Capture the cell that displays the provided text and extract its [X, Y] central coordinate. 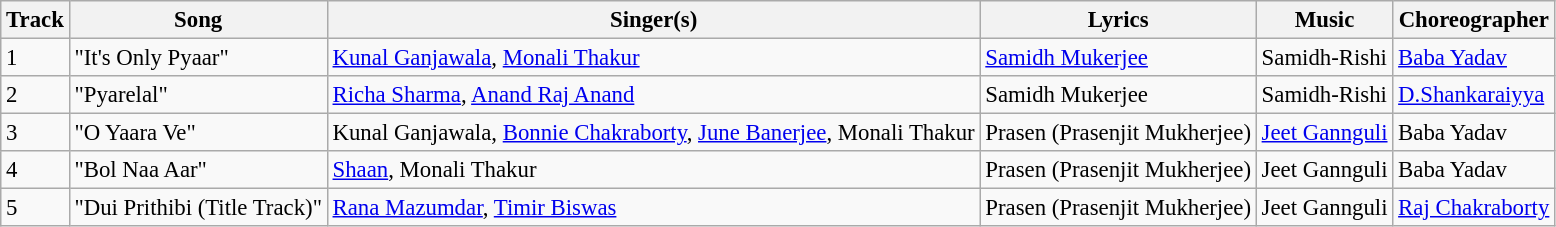
D.Shankaraiyya [1474, 95]
4 [35, 170]
2 [35, 95]
3 [35, 133]
"Bol Naa Aar" [198, 170]
Lyrics [1118, 20]
Choreographer [1474, 20]
1 [35, 58]
5 [35, 208]
"O Yaara Ve" [198, 133]
Rana Mazumdar, Timir Biswas [654, 208]
"Dui Prithibi (Title Track)" [198, 208]
Track [35, 20]
Raj Chakraborty [1474, 208]
Shaan, Monali Thakur [654, 170]
Kunal Ganjawala, Bonnie Chakraborty, June Banerjee, Monali Thakur [654, 133]
Richa Sharma, Anand Raj Anand [654, 95]
Singer(s) [654, 20]
Kunal Ganjawala, Monali Thakur [654, 58]
Song [198, 20]
Music [1324, 20]
"It's Only Pyaar" [198, 58]
"Pyarelal" [198, 95]
